From the cell containing the given text, extract its center point as (X, Y) coordinate. 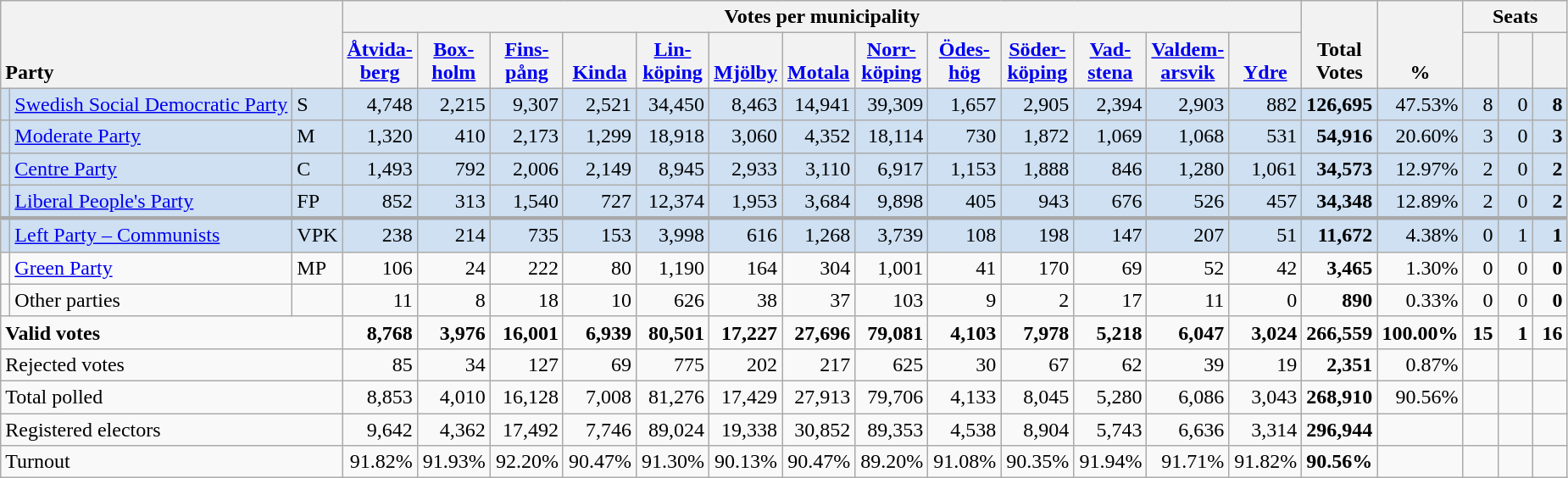
127 (526, 364)
1,493 (380, 169)
Kinda (599, 61)
217 (819, 364)
4,103 (965, 332)
90.13% (746, 462)
Motala (819, 61)
775 (672, 364)
89,353 (892, 430)
Ydre (1265, 61)
12,374 (672, 202)
VPK (317, 236)
1,061 (1265, 169)
126,695 (1339, 104)
5,743 (1110, 430)
17 (1110, 300)
2,933 (746, 169)
100.00% (1421, 332)
4,538 (965, 430)
1,888 (1037, 169)
727 (599, 202)
C (317, 169)
2,173 (526, 136)
MP (317, 268)
7,978 (1037, 332)
FP (317, 202)
54,916 (1339, 136)
Turnout (171, 462)
4,133 (965, 397)
S (317, 104)
3,998 (672, 236)
1,068 (1188, 136)
6,917 (892, 169)
17,492 (526, 430)
Lin- köping (672, 61)
852 (380, 202)
4.38% (1421, 236)
91.94% (1110, 462)
Söder- köping (1037, 61)
1,153 (965, 169)
6,939 (599, 332)
2,394 (1110, 104)
1,299 (599, 136)
4,010 (453, 397)
2,215 (453, 104)
1,540 (526, 202)
1,320 (380, 136)
2,149 (599, 169)
106 (380, 268)
7,008 (599, 397)
626 (672, 300)
3,465 (1339, 268)
15 (1480, 332)
80 (599, 268)
91.93% (453, 462)
18 (526, 300)
6,636 (1188, 430)
3,739 (892, 236)
1,657 (965, 104)
Other parties (151, 300)
405 (965, 202)
27,696 (819, 332)
80,501 (672, 332)
9,642 (380, 430)
526 (1188, 202)
Ödes- hög (965, 61)
Åtvida- berg (380, 61)
1,001 (892, 268)
Valid votes (171, 332)
39,309 (892, 104)
153 (599, 236)
6,047 (1188, 332)
Total polled (171, 397)
214 (453, 236)
12.89% (1421, 202)
268,910 (1339, 397)
Box- holm (453, 61)
4,748 (380, 104)
Fins- pång (526, 61)
8,945 (672, 169)
2,905 (1037, 104)
3,684 (819, 202)
39 (1188, 364)
34,573 (1339, 169)
10 (599, 300)
0.33% (1421, 300)
1,872 (1037, 136)
92.20% (526, 462)
17,227 (746, 332)
266,559 (1339, 332)
19,338 (746, 430)
27,913 (819, 397)
Vad- stena (1110, 61)
3,110 (819, 169)
Mjölby (746, 61)
890 (1339, 300)
81,276 (672, 397)
Moderate Party (151, 136)
16,128 (526, 397)
1,953 (746, 202)
Rejected votes (171, 364)
8,853 (380, 397)
89,024 (672, 430)
2,903 (1188, 104)
12.97% (1421, 169)
85 (380, 364)
2,006 (526, 169)
16,001 (526, 332)
47.53% (1421, 104)
Liberal People's Party (151, 202)
Norr- köping (892, 61)
52 (1188, 268)
202 (746, 364)
30,852 (819, 430)
9,898 (892, 202)
616 (746, 236)
792 (453, 169)
9,307 (526, 104)
3,043 (1265, 397)
30 (965, 364)
24 (453, 268)
238 (380, 236)
410 (453, 136)
198 (1037, 236)
42 (1265, 268)
3,314 (1265, 430)
625 (892, 364)
7,746 (599, 430)
3,976 (453, 332)
4,362 (453, 430)
676 (1110, 202)
457 (1265, 202)
882 (1265, 104)
108 (965, 236)
M (317, 136)
Left Party – Communists (151, 236)
147 (1110, 236)
3,060 (746, 136)
164 (746, 268)
89.20% (892, 462)
730 (965, 136)
Seats (1515, 17)
34,348 (1339, 202)
Party (171, 44)
222 (526, 268)
34 (453, 364)
9 (965, 300)
846 (1110, 169)
1,280 (1188, 169)
2,351 (1339, 364)
79,706 (892, 397)
8,463 (746, 104)
5,218 (1110, 332)
18,114 (892, 136)
91.71% (1188, 462)
51 (1265, 236)
6,086 (1188, 397)
19 (1265, 364)
296,944 (1339, 430)
16 (1549, 332)
67 (1037, 364)
79,081 (892, 332)
Votes per municipality (822, 17)
Green Party (151, 268)
Centre Party (151, 169)
91.08% (965, 462)
8,768 (380, 332)
Swedish Social Democratic Party (151, 104)
41 (965, 268)
91.30% (672, 462)
20.60% (1421, 136)
313 (453, 202)
170 (1037, 268)
304 (819, 268)
8,904 (1037, 430)
% (1421, 44)
1,069 (1110, 136)
735 (526, 236)
Valdem- arsvik (1188, 61)
207 (1188, 236)
62 (1110, 364)
14,941 (819, 104)
103 (892, 300)
1,190 (672, 268)
2,521 (599, 104)
0.87% (1421, 364)
Registered electors (171, 430)
3,024 (1265, 332)
38 (746, 300)
8,045 (1037, 397)
1,268 (819, 236)
17,429 (746, 397)
943 (1037, 202)
37 (819, 300)
11,672 (1339, 236)
5,280 (1110, 397)
Total Votes (1339, 44)
90.35% (1037, 462)
34,450 (672, 104)
4,352 (819, 136)
531 (1265, 136)
18,918 (672, 136)
1.30% (1421, 268)
